Scan for the cell matching the given text and deliver its (x, y) coordinate at center. 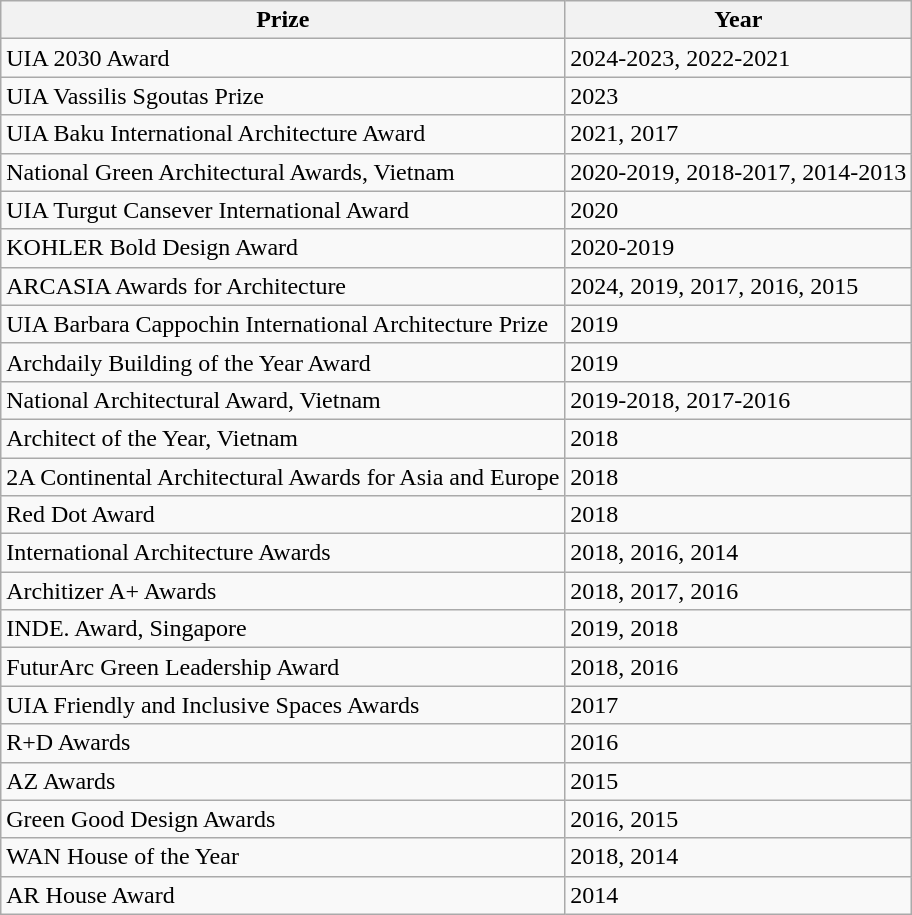
Red Dot Award (283, 515)
2014 (738, 895)
UIA Vassilis Sgoutas Prize (283, 96)
AR House Award (283, 895)
2020 (738, 210)
2018, 2014 (738, 857)
2A Continental Architectural Awards for Asia and Europe (283, 477)
2018, 2016 (738, 667)
UIA Friendly and Inclusive Spaces Awards (283, 705)
AZ Awards (283, 781)
UIA 2030 Award (283, 58)
National Green Architectural Awards, Vietnam (283, 172)
Architizer A+ Awards (283, 591)
INDE. Award, Singapore (283, 629)
2021, 2017 (738, 134)
UIA Barbara Cappochin International Architecture Prize (283, 324)
Year (738, 20)
ARCASIA Awards for Architecture (283, 286)
Architect of the Year, Vietnam (283, 438)
Green Good Design Awards (283, 819)
2018, 2017, 2016 (738, 591)
WAN House of the Year (283, 857)
2018, 2016, 2014 (738, 553)
2016 (738, 743)
2016, 2015 (738, 819)
KOHLER Bold Design Award (283, 248)
2019, 2018 (738, 629)
UIA Turgut Cansever International Award (283, 210)
International Architecture Awards (283, 553)
2017 (738, 705)
2023 (738, 96)
2024-2023, 2022-2021 (738, 58)
2020-2019, 2018-2017, 2014-2013 (738, 172)
Archdaily Building of the Year Award (283, 362)
UIA Baku International Architecture Award (283, 134)
Prize (283, 20)
2020-2019 (738, 248)
2015 (738, 781)
2019-2018, 2017-2016 (738, 400)
2024, 2019, 2017, 2016, 2015 (738, 286)
R+D Awards (283, 743)
FuturArc Green Leadership Award (283, 667)
National Architectural Award, Vietnam (283, 400)
